Pinpoint the cell where the given text exists, returning its [x, y] midpoint coordinate. 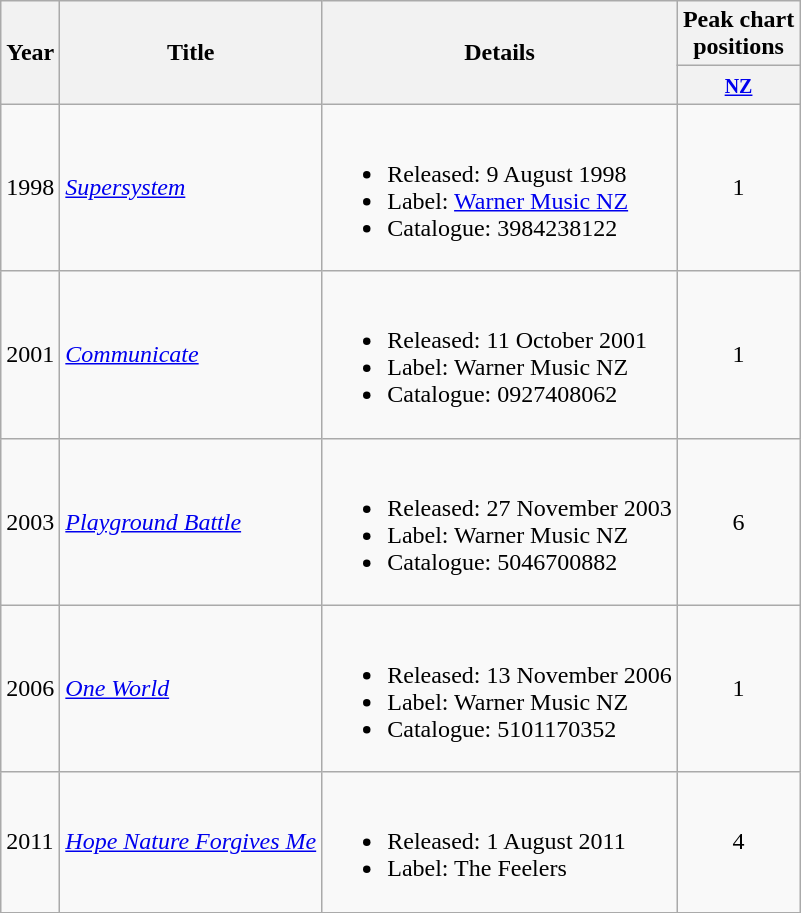
2003 [30, 522]
One World [191, 688]
Title [191, 52]
Released: 9 August 1998Label: Warner Music NZCatalogue: 3984238122 [500, 188]
2011 [30, 842]
Peak chartpositions [738, 34]
6 [738, 522]
4 [738, 842]
Supersystem [191, 188]
Playground Battle [191, 522]
Released: 11 October 2001Label: Warner Music NZCatalogue: 0927408062 [500, 354]
2001 [30, 354]
2006 [30, 688]
Year [30, 52]
Hope Nature Forgives Me [191, 842]
Released: 27 November 2003Label: Warner Music NZCatalogue: 5046700882 [500, 522]
Communicate [191, 354]
Details [500, 52]
Released: 13 November 2006Label: Warner Music NZCatalogue: 5101170352 [500, 688]
Released: 1 August 2011Label: The Feelers [500, 842]
NZ [738, 85]
1998 [30, 188]
